Identify which cell holds the provided text, then report its (x, y) central coordinate. 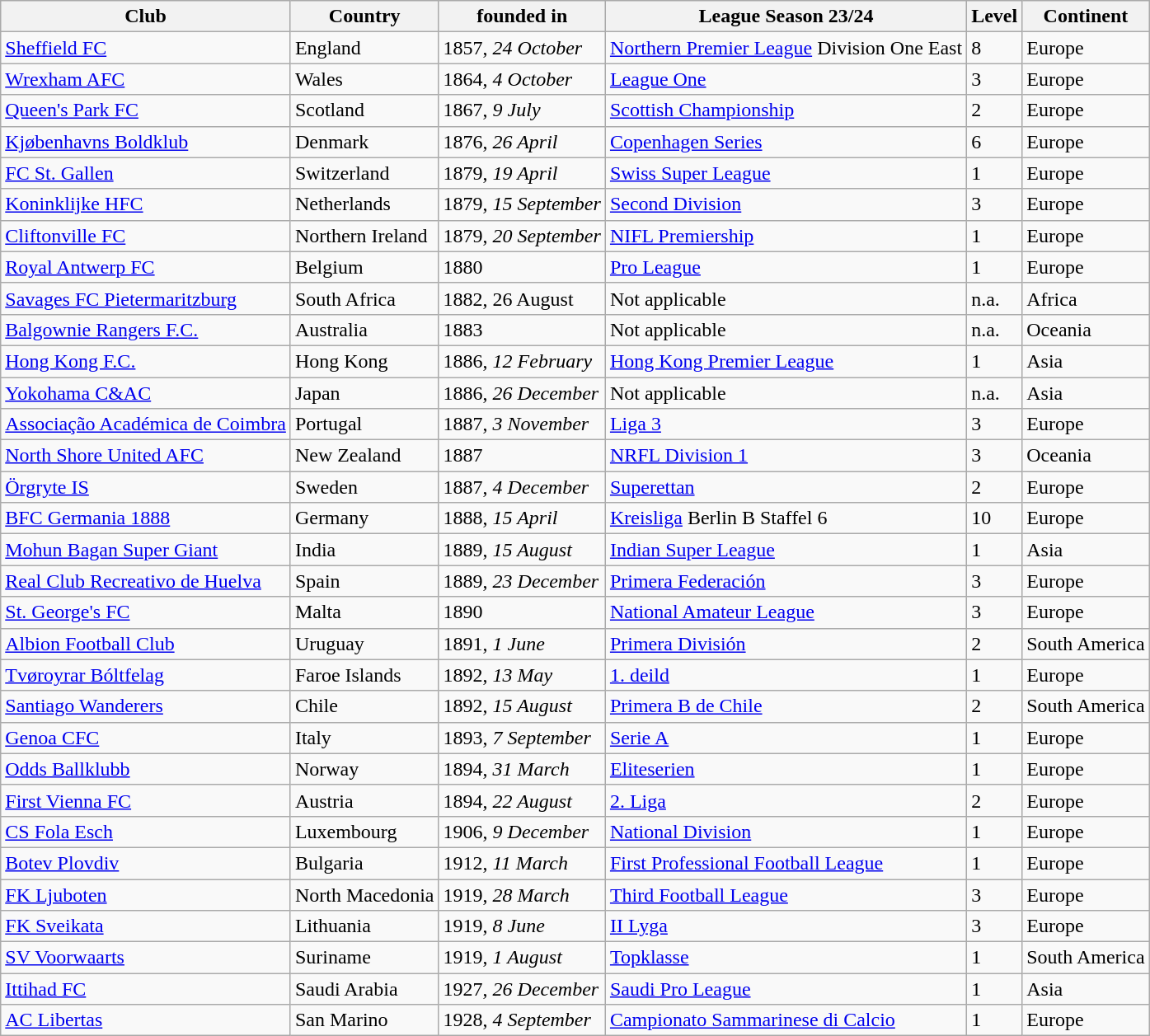
1894, 22 August (522, 800)
South Africa (364, 298)
1919, 8 June (522, 926)
New Zealand (364, 456)
CS Fola Esch (146, 832)
Hong Kong Premier League (786, 361)
1912, 11 March (522, 863)
1880 (522, 267)
Topklasse (786, 958)
Northern Premier League Division One East (786, 48)
Cliftonville FC (146, 236)
AC Libertas (146, 1020)
Superettan (786, 487)
Africa (1086, 298)
1889, 15 August (522, 550)
Primera Federación (786, 581)
1879, 20 September (522, 236)
Denmark (364, 142)
St. George's FC (146, 612)
Odds Ballklubb (146, 769)
Level (994, 16)
FK Ljuboten (146, 894)
1893, 7 September (522, 738)
League One (786, 79)
Spain (364, 581)
Luxembourg (364, 832)
1876, 26 April (522, 142)
Italy (364, 738)
Bulgaria (364, 863)
SV Voorwaarts (146, 958)
Malta (364, 612)
First Professional Football League (786, 863)
Switzerland (364, 173)
Botev Plovdiv (146, 863)
National Amateur League (786, 612)
Albion Football Club (146, 644)
1906, 9 December (522, 832)
1879, 19 April (522, 173)
Mohun Bagan Super Giant (146, 550)
Suriname (364, 958)
Tvøroyrar Bóltfelag (146, 675)
Uruguay (364, 644)
Saudi Pro League (786, 989)
1886, 12 February (522, 361)
Swiss Super League (786, 173)
founded in (522, 16)
Copenhagen Series (786, 142)
San Marino (364, 1020)
Eliteserien (786, 769)
Indian Super League (786, 550)
1927, 26 December (522, 989)
1894, 31 March (522, 769)
1892, 15 August (522, 706)
8 (994, 48)
Northern Ireland (364, 236)
Serie A (786, 738)
Netherlands (364, 204)
Koninklijke HFC (146, 204)
6 (994, 142)
Balgownie Rangers F.C. (146, 330)
1887, 3 November (522, 424)
Scottish Championship (786, 110)
Kreisliga Berlin B Staffel 6 (786, 518)
Norway (364, 769)
Continent (1086, 16)
Club (146, 16)
Yokohama C&AC (146, 393)
1864, 4 October (522, 79)
1891, 1 June (522, 644)
Austria (364, 800)
Savages FC Pietermaritzburg (146, 298)
Örgryte IS (146, 487)
Scotland (364, 110)
League Season 23/24 (786, 16)
1892, 13 May (522, 675)
Queen's Park FC (146, 110)
Portugal (364, 424)
Second Division (786, 204)
Primera B de Chile (786, 706)
1879, 15 September (522, 204)
FC St. Gallen (146, 173)
1919, 1 August (522, 958)
Hong Kong (364, 361)
Liga 3 (786, 424)
1887, 4 December (522, 487)
Real Club Recreativo de Huelva (146, 581)
2. Liga (786, 800)
1. deild (786, 675)
1857, 24 October (522, 48)
India (364, 550)
North Shore United AFC (146, 456)
II Lyga (786, 926)
Ittihad FC (146, 989)
Australia (364, 330)
Third Football League (786, 894)
Wales (364, 79)
Belgium (364, 267)
FK Sveikata (146, 926)
Chile (364, 706)
NIFL Premiership (786, 236)
Genoa CFC (146, 738)
Country (364, 16)
1882, 26 August (522, 298)
BFC Germania 1888 (146, 518)
Faroe Islands (364, 675)
1919, 28 March (522, 894)
NRFL Division 1 (786, 456)
First Vienna FC (146, 800)
1928, 4 September (522, 1020)
Lithuania (364, 926)
Wrexham AFC (146, 79)
Japan (364, 393)
North Macedonia (364, 894)
Sweden (364, 487)
1889, 23 December (522, 581)
Santiago Wanderers (146, 706)
Associação Académica de Coimbra (146, 424)
Saudi Arabia (364, 989)
Royal Antwerp FC (146, 267)
Germany (364, 518)
1883 (522, 330)
10 (994, 518)
1888, 15 April (522, 518)
1867, 9 July (522, 110)
England (364, 48)
Sheffield FC (146, 48)
1890 (522, 612)
National Division (786, 832)
1886, 26 December (522, 393)
Campionato Sammarinese di Calcio (786, 1020)
Kjøbenhavns Boldklub (146, 142)
Hong Kong F.C. (146, 361)
Pro League (786, 267)
1887 (522, 456)
Primera División (786, 644)
